Provide the [x, y] coordinate of the cell's center where the given text is located.  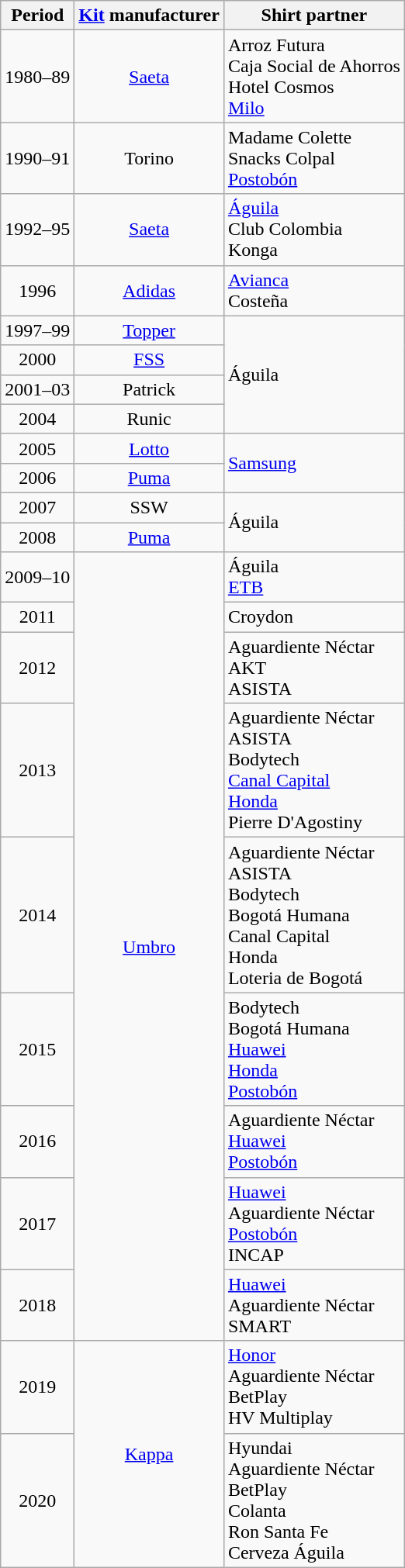
Kit manufacturer [149, 16]
2020 [37, 1500]
Umbro [149, 947]
Aguardiente Néctar ASISTA Bodytech Canal Capital Honda Pierre D'Agostiny [313, 771]
2005 [37, 448]
Aguardiente Néctar Huawei Postobón [313, 1141]
2009–10 [37, 577]
2015 [37, 1049]
Samsung [313, 463]
Topper [149, 330]
2018 [37, 1305]
Aguardiente Néctar ASISTA Bodytech Bogotá Humana Canal Capital Honda Loteria de Bogotá [313, 915]
2013 [37, 771]
Kappa [149, 1454]
Bodytech Bogotá Humana Huawei Honda Postobón [313, 1049]
FSS [149, 360]
Runic [149, 419]
Honor Aguardiente Néctar BetPlay HV Multiplay [313, 1387]
Shirt partner [313, 16]
Lotto [149, 448]
2012 [37, 668]
Huawei Aguardiente Néctar Postobón INCAP [313, 1224]
Madame Colette Snacks Colpal Postobón [313, 158]
Aguardiente Néctar AKT ASISTA [313, 668]
1990–91 [37, 158]
1980–89 [37, 76]
2019 [37, 1387]
Avianca Costeña [313, 290]
2011 [37, 617]
2007 [37, 507]
2001–03 [37, 389]
Hyundai Aguardiente Néctar BetPlay Colanta Ron Santa Fe Cerveza Águila [313, 1500]
Huawei Aguardiente Néctar SMART [313, 1305]
Period [37, 16]
Águila ETB [313, 577]
Torino [149, 158]
1997–99 [37, 330]
Adidas [149, 290]
SSW [149, 507]
2017 [37, 1224]
2006 [37, 478]
Arroz Futura Caja Social de Ahorros Hotel Cosmos Milo [313, 76]
2014 [37, 915]
1996 [37, 290]
2000 [37, 360]
2008 [37, 537]
2004 [37, 419]
Croydon [313, 617]
2016 [37, 1141]
1992–95 [37, 230]
Patrick [149, 389]
Águila Club Colombia Konga [313, 230]
